Provide the (x, y) coordinate of the cell's center where the given text is located.  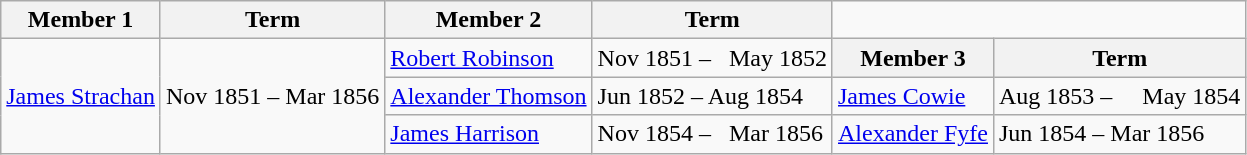
James Cowie (912, 96)
Member 3 (912, 58)
Jun 1854 – Mar 1856 (1119, 134)
James Harrison (488, 134)
Member 2 (488, 20)
Alexander Thomson (488, 96)
Nov 1851 – Mar 1856 (272, 96)
Aug 1853 – May 1854 (1119, 96)
Nov 1854 – Mar 1856 (712, 134)
Alexander Fyfe (912, 134)
Member 1 (81, 20)
Robert Robinson (488, 58)
Jun 1852 – Aug 1854 (712, 96)
Nov 1851 – May 1852 (712, 58)
James Strachan (81, 96)
